Provide the [X, Y] coordinate of the cell's center where the given text is located.  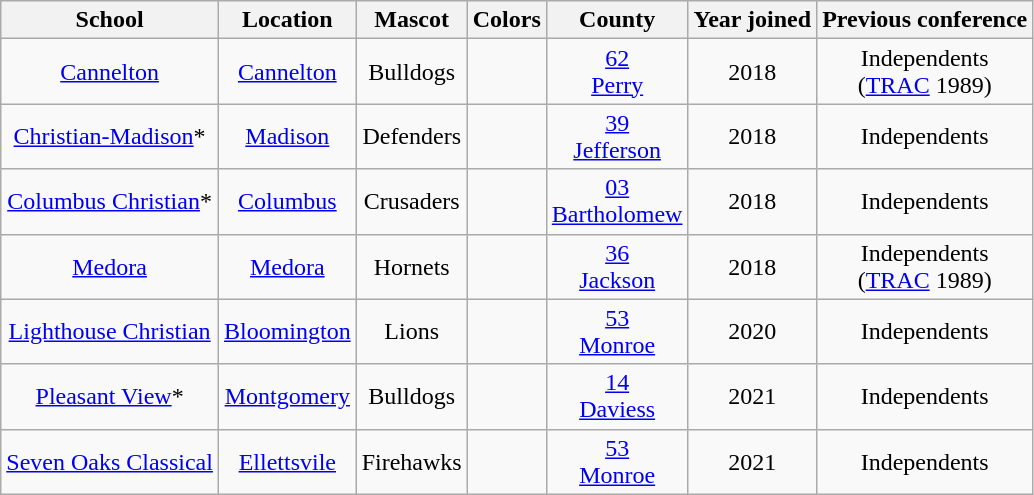
Montgomery [287, 396]
Lions [412, 332]
62Perry [617, 72]
Madison [287, 136]
14Daviess [617, 396]
School [110, 20]
36Jackson [617, 266]
Defenders [412, 136]
Year joined [752, 20]
2020 [752, 332]
Columbus [287, 202]
Columbus Christian* [110, 202]
Ellettsvile [287, 462]
Seven Oaks Classical [110, 462]
Mascot [412, 20]
Crusaders [412, 202]
39Jefferson [617, 136]
Hornets [412, 266]
Christian-Madison* [110, 136]
Previous conference [925, 20]
Pleasant View* [110, 396]
Location [287, 20]
County [617, 20]
Lighthouse Christian [110, 332]
Firehawks [412, 462]
Colors [506, 20]
03Bartholomew [617, 202]
Bloomington [287, 332]
